Locate the cell with the specified text and output its (X, Y) center coordinate. 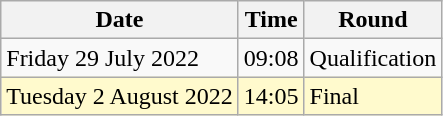
Date (120, 20)
14:05 (271, 96)
Tuesday 2 August 2022 (120, 96)
Qualification (373, 58)
09:08 (271, 58)
Friday 29 July 2022 (120, 58)
Final (373, 96)
Time (271, 20)
Round (373, 20)
